From the cell containing the given text, extract its center point as (X, Y) coordinate. 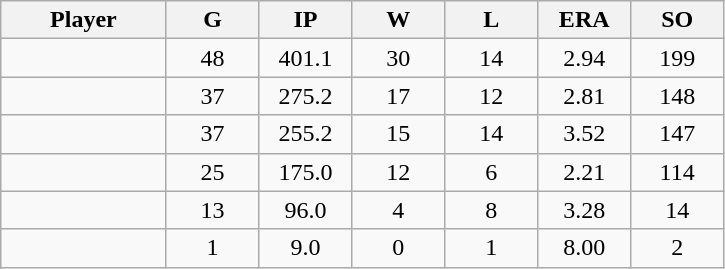
IP (306, 20)
255.2 (306, 134)
8 (492, 210)
175.0 (306, 172)
3.52 (584, 134)
17 (398, 96)
30 (398, 58)
L (492, 20)
114 (678, 172)
8.00 (584, 248)
2 (678, 248)
2.94 (584, 58)
148 (678, 96)
147 (678, 134)
13 (212, 210)
2.81 (584, 96)
2.21 (584, 172)
9.0 (306, 248)
Player (84, 20)
4 (398, 210)
G (212, 20)
401.1 (306, 58)
W (398, 20)
48 (212, 58)
15 (398, 134)
ERA (584, 20)
3.28 (584, 210)
199 (678, 58)
0 (398, 248)
SO (678, 20)
25 (212, 172)
96.0 (306, 210)
275.2 (306, 96)
6 (492, 172)
